Locate the cell with the specified text and output its [X, Y] center coordinate. 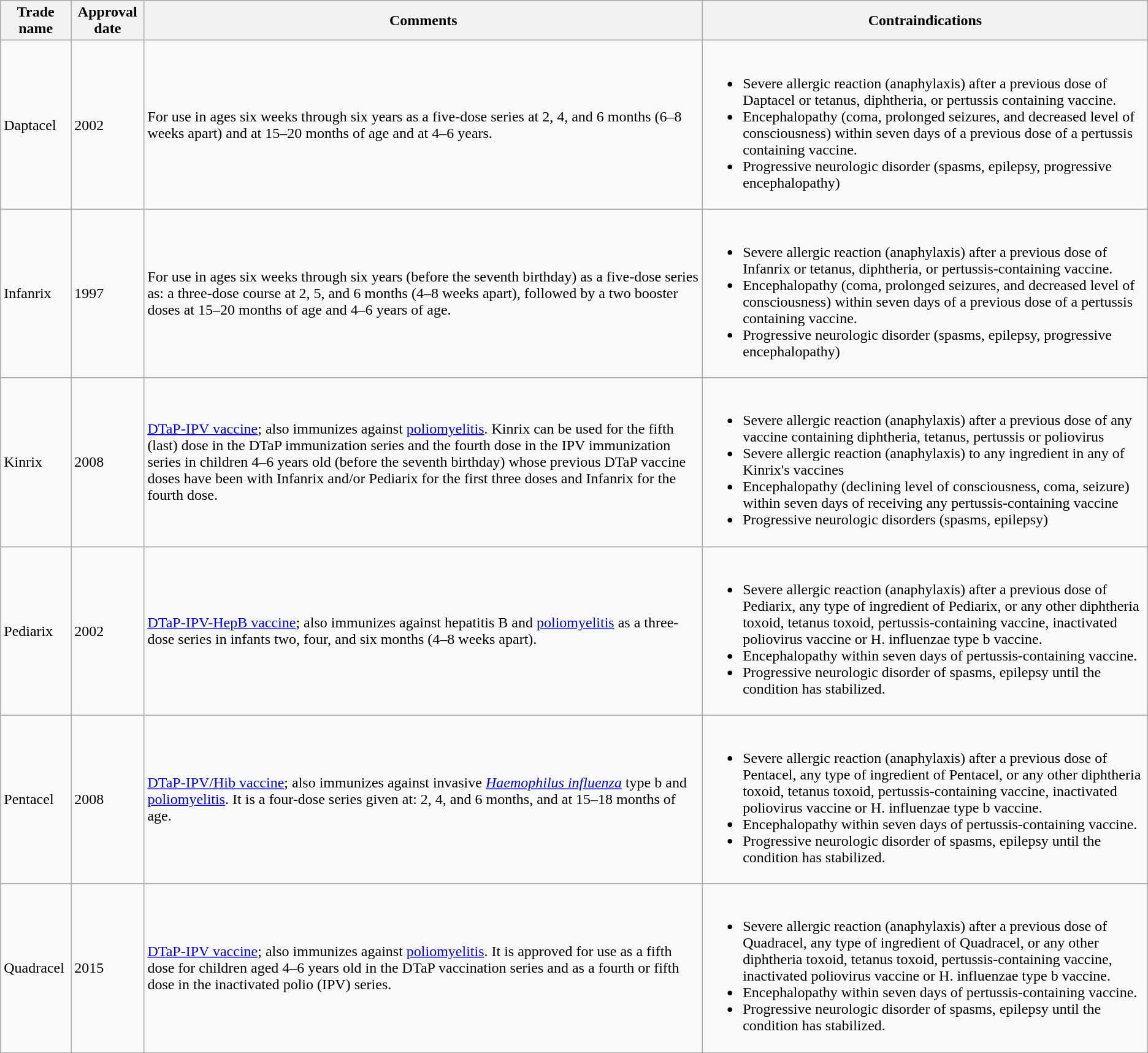
Infanrix [36, 293]
Kinrix [36, 462]
Comments [423, 21]
Daptacel [36, 125]
Pentacel [36, 800]
Trade name [36, 21]
2015 [108, 968]
Quadracel [36, 968]
Contraindications [925, 21]
1997 [108, 293]
Approval date [108, 21]
Pediarix [36, 630]
